Capture the cell that displays the provided text and extract its (X, Y) central coordinate. 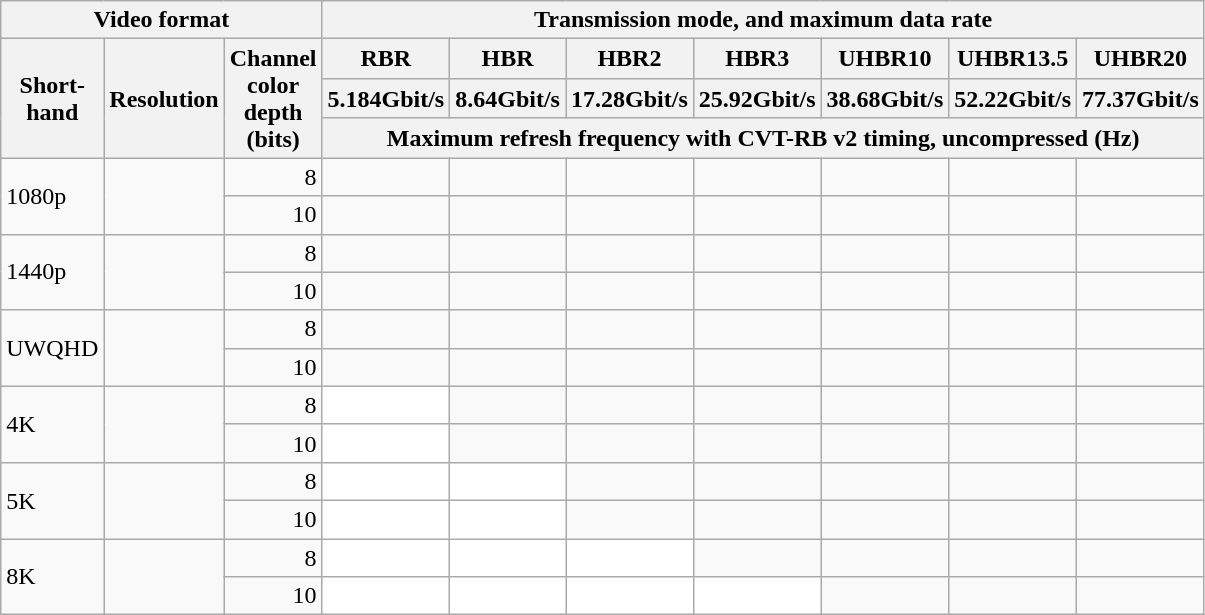
UHBR13.5 (1013, 59)
1080p (52, 196)
Channelcolordepth(bits) (273, 98)
HBR (508, 59)
8K (52, 576)
UHBR10 (885, 59)
HBR3 (757, 59)
HBR2 (630, 59)
25.92Gbit/s (757, 98)
77.37Gbit/s (1141, 98)
4K (52, 424)
8.64Gbit/s (508, 98)
38.68Gbit/s (885, 98)
Short-hand (52, 98)
5K (52, 500)
Maximum refresh frequency with CVT-RB v2 timing, uncompressed (Hz) (763, 138)
17.28Gbit/s (630, 98)
Transmission mode, and maximum data rate (763, 20)
5.184Gbit/s (386, 98)
1440p (52, 272)
UHBR20 (1141, 59)
Resolution (164, 98)
52.22Gbit/s (1013, 98)
UWQHD (52, 348)
Video format (162, 20)
RBR (386, 59)
